For the text-containing cell, return its midpoint in [X, Y] coordinate format. 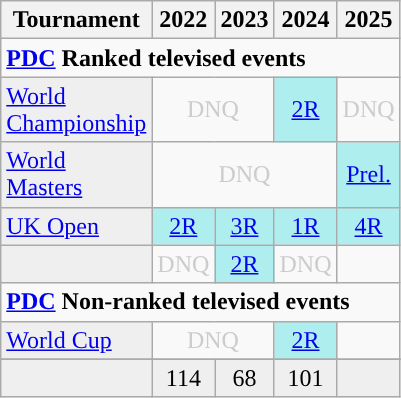
World Masters [76, 174]
World Cup [76, 340]
114 [184, 378]
PDC Non-ranked televised events [200, 302]
2024 [306, 20]
1R [306, 226]
Prel. [368, 174]
PDC Ranked televised events [200, 58]
Tournament [76, 20]
UK Open [76, 226]
2023 [244, 20]
4R [368, 226]
3R [244, 226]
2025 [368, 20]
101 [306, 378]
68 [244, 378]
2022 [184, 20]
World Championship [76, 110]
